Capture the cell that displays the provided text and extract its (X, Y) central coordinate. 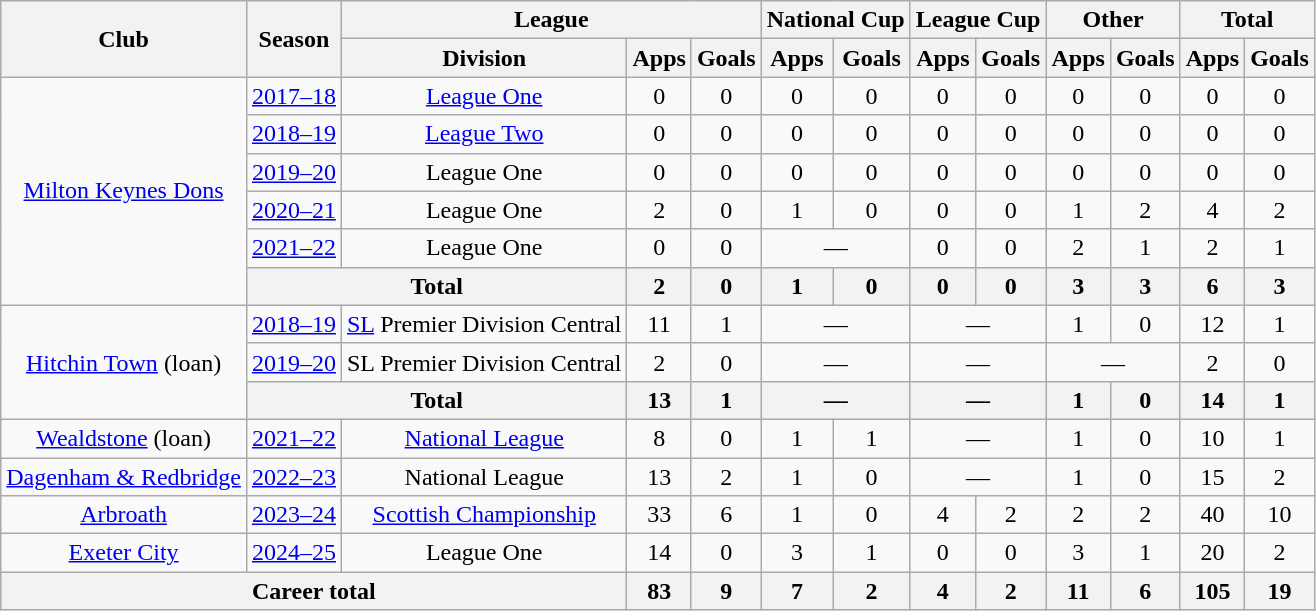
League Two (484, 134)
Career total (314, 591)
Dagenham & Redbridge (124, 477)
8 (659, 438)
15 (1212, 477)
2017–18 (294, 96)
Arbroath (124, 515)
National Cup (836, 20)
83 (659, 591)
2023–24 (294, 515)
Wealdstone (loan) (124, 438)
Club (124, 39)
Milton Keynes Dons (124, 191)
2024–25 (294, 553)
2020–21 (294, 210)
League Cup (978, 20)
2022–23 (294, 477)
Division (484, 58)
9 (726, 591)
Exeter City (124, 553)
40 (1212, 515)
20 (1212, 553)
Scottish Championship (484, 515)
League (551, 20)
12 (1212, 324)
105 (1212, 591)
Season (294, 39)
7 (797, 591)
Other (1113, 20)
19 (1280, 591)
Hitchin Town (loan) (124, 362)
33 (659, 515)
